Capture the cell that displays the provided text and extract its (x, y) central coordinate. 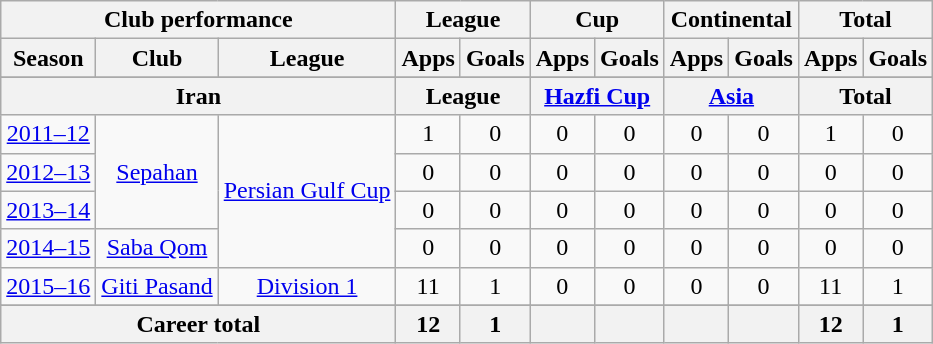
Season (48, 58)
Saba Qom (157, 248)
Career total (198, 324)
Hazfi Cup (597, 96)
Sepahan (157, 172)
2015–16 (48, 286)
2014–15 (48, 248)
Club (157, 58)
Continental (731, 20)
2013–14 (48, 210)
Cup (597, 20)
2012–13 (48, 172)
Iran (198, 96)
Asia (731, 96)
2011–12 (48, 134)
Club performance (198, 20)
Persian Gulf Cup (307, 191)
Division 1 (307, 286)
Giti Pasand (157, 286)
